Pinpoint the cell where the given text exists, returning its (x, y) midpoint coordinate. 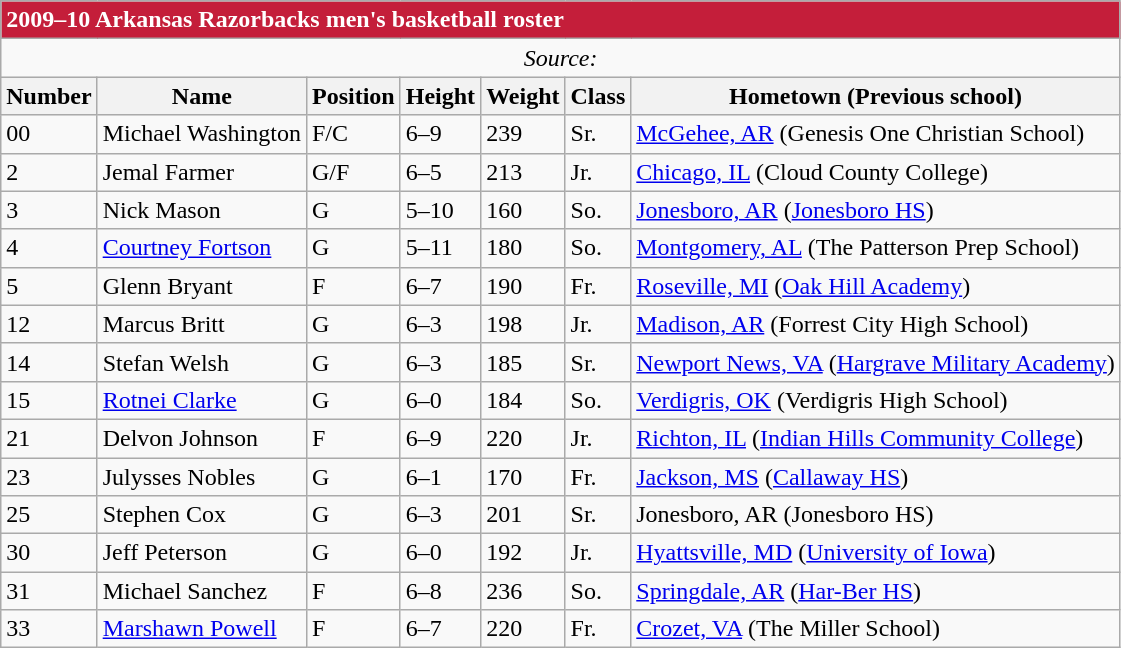
Nick Mason (202, 210)
Julysses Nobles (202, 477)
5–10 (440, 210)
Class (598, 96)
Verdigris, OK (Verdigris High School) (876, 400)
Michael Washington (202, 134)
180 (523, 248)
21 (49, 438)
Madison, AR (Forrest City High School) (876, 324)
Stephen Cox (202, 515)
Michael Sanchez (202, 591)
6–8 (440, 591)
Marcus Britt (202, 324)
Richton, IL (Indian Hills Community College) (876, 438)
Jackson, MS (Callaway HS) (876, 477)
236 (523, 591)
Height (440, 96)
2 (49, 172)
6–5 (440, 172)
Roseville, MI (Oak Hill Academy) (876, 286)
14 (49, 362)
Hyattsville, MD (University of Iowa) (876, 553)
160 (523, 210)
Rotnei Clarke (202, 400)
4 (49, 248)
Jeff Peterson (202, 553)
Montgomery, AL (The Patterson Prep School) (876, 248)
Number (49, 96)
00 (49, 134)
33 (49, 629)
Weight (523, 96)
190 (523, 286)
Jemal Farmer (202, 172)
23 (49, 477)
Stefan Welsh (202, 362)
30 (49, 553)
F/C (353, 134)
Crozet, VA (The Miller School) (876, 629)
25 (49, 515)
31 (49, 591)
5–11 (440, 248)
Hometown (Previous school) (876, 96)
3 (49, 210)
185 (523, 362)
12 (49, 324)
Courtney Fortson (202, 248)
Source: (561, 58)
15 (49, 400)
Newport News, VA (Hargrave Military Academy) (876, 362)
239 (523, 134)
192 (523, 553)
213 (523, 172)
184 (523, 400)
Position (353, 96)
Glenn Bryant (202, 286)
5 (49, 286)
Springdale, AR (Har-Ber HS) (876, 591)
Marshawn Powell (202, 629)
6–1 (440, 477)
198 (523, 324)
170 (523, 477)
McGehee, AR (Genesis One Christian School) (876, 134)
Delvon Johnson (202, 438)
G/F (353, 172)
2009–10 Arkansas Razorbacks men's basketball roster (561, 20)
Name (202, 96)
201 (523, 515)
Chicago, IL (Cloud County College) (876, 172)
